Return [X, Y] of the center of cell containing provided text 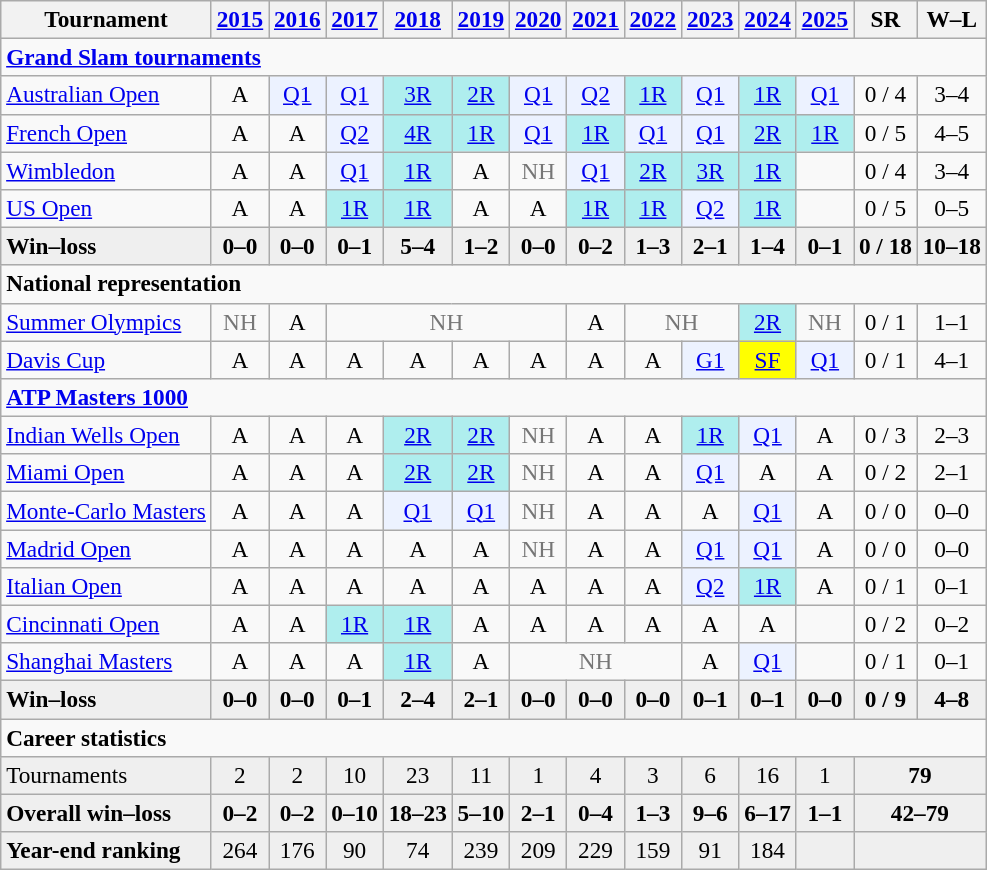
3 [652, 775]
Career statistics [494, 737]
2018 [418, 19]
Tournament [106, 19]
90 [354, 850]
209 [538, 850]
184 [768, 850]
2023 [710, 19]
0–5 [952, 208]
4–5 [952, 133]
0 / 9 [886, 699]
Australian Open [106, 95]
2015 [240, 19]
11 [480, 775]
Davis Cup [106, 359]
0 / 18 [886, 246]
159 [652, 850]
4–8 [952, 699]
176 [298, 850]
91 [710, 850]
Grand Slam tournaments [494, 57]
0 / 3 [886, 435]
2016 [298, 19]
4–1 [952, 359]
National representation [494, 284]
23 [418, 775]
Madrid Open [106, 548]
1–4 [768, 246]
239 [480, 850]
US Open [106, 208]
G1 [710, 359]
2017 [354, 19]
2–4 [418, 699]
229 [596, 850]
10–18 [952, 246]
2024 [768, 19]
SR [886, 19]
Shanghai Masters [106, 662]
Overall win–loss [106, 813]
264 [240, 850]
79 [920, 775]
16 [768, 775]
1–2 [480, 246]
42–79 [920, 813]
4 [596, 775]
SF [768, 359]
18–23 [418, 813]
Cincinnati Open [106, 624]
Year-end ranking [106, 850]
6 [710, 775]
2020 [538, 19]
10 [354, 775]
0–10 [354, 813]
Monte-Carlo Masters [106, 510]
ATP Masters 1000 [494, 397]
Italian Open [106, 586]
2–3 [952, 435]
Tournaments [106, 775]
2021 [596, 19]
2022 [652, 19]
5–10 [480, 813]
4R [418, 133]
Summer Olympics [106, 322]
Wimbledon [106, 170]
W–L [952, 19]
2019 [480, 19]
Indian Wells Open [106, 435]
74 [418, 850]
5–4 [418, 246]
Miami Open [106, 473]
0–4 [596, 813]
6–17 [768, 813]
2025 [824, 19]
French Open [106, 133]
9–6 [710, 813]
